Search for the cell housing the specified text and yield its [x, y] center coordinate. 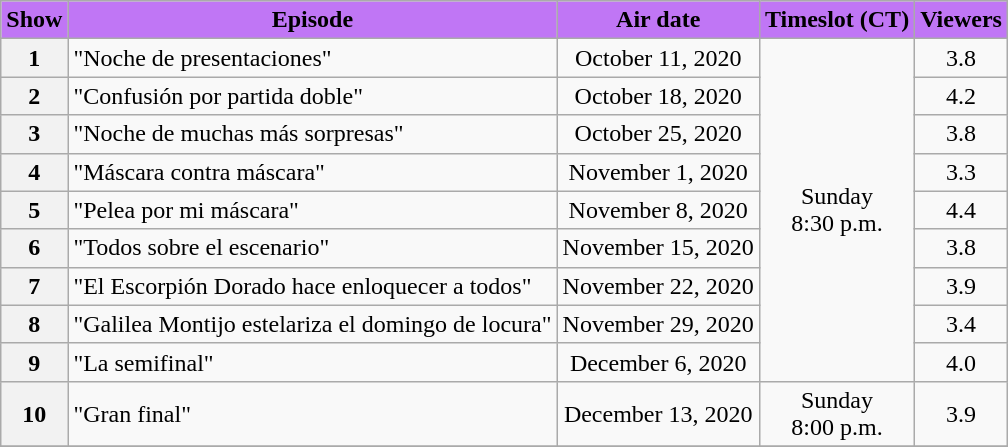
2 [34, 96]
"Pelea por mi máscara" [312, 210]
Timeslot (CT) [836, 20]
8 [34, 324]
November 15, 2020 [658, 248]
4.4 [962, 210]
November 1, 2020 [658, 172]
November 29, 2020 [658, 324]
3.4 [962, 324]
Sunday 8:00 p.m. [836, 414]
7 [34, 286]
4.2 [962, 96]
December 6, 2020 [658, 362]
3 [34, 134]
"Noche de presentaciones" [312, 58]
4.0 [962, 362]
November 22, 2020 [658, 286]
5 [34, 210]
1 [34, 58]
4 [34, 172]
"Galilea Montijo estelariza el domingo de locura" [312, 324]
"Todos sobre el escenario" [312, 248]
October 11, 2020 [658, 58]
"Confusión por partida doble" [312, 96]
October 18, 2020 [658, 96]
Episode [312, 20]
December 13, 2020 [658, 414]
November 8, 2020 [658, 210]
10 [34, 414]
"Gran final" [312, 414]
Show [34, 20]
6 [34, 248]
"El Escorpión Dorado hace enloquecer a todos" [312, 286]
3.3 [962, 172]
9 [34, 362]
Viewers [962, 20]
Sunday 8:30 p.m. [836, 210]
Air date [658, 20]
"Noche de muchas más sorpresas" [312, 134]
"La semifinal" [312, 362]
October 25, 2020 [658, 134]
"Máscara contra máscara" [312, 172]
